Extract the (X, Y) coordinate from the center of the cell holding the provided text.  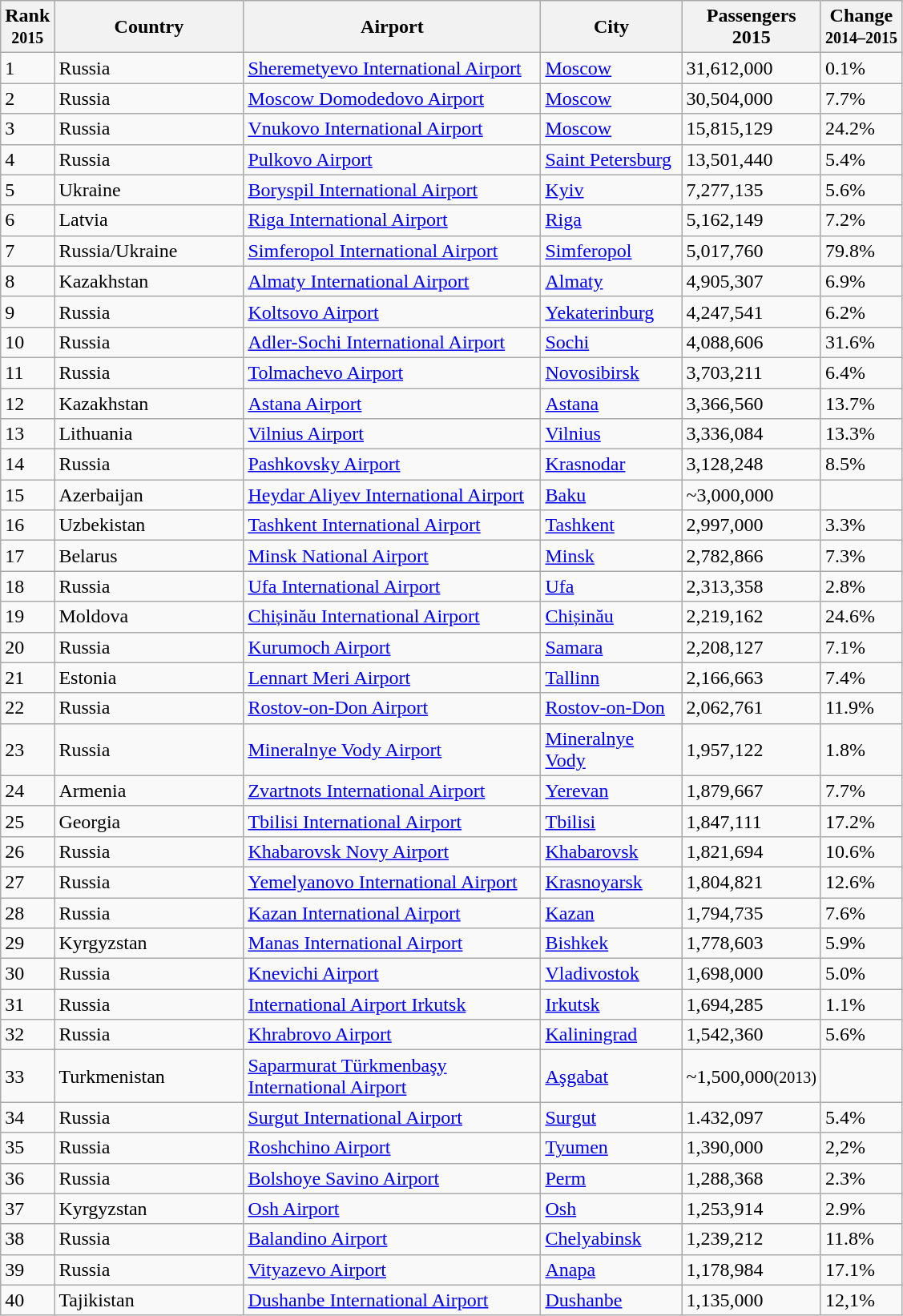
1 (27, 68)
Chelyabinsk (611, 1239)
~3,000,000 (752, 495)
7.6% (861, 912)
2,997,000 (752, 525)
4,088,606 (752, 342)
Khabarovsk Novy Airport (393, 851)
Surgut International Airport (393, 1117)
Krasnodar (611, 465)
Osh (611, 1209)
Saint Petersburg (611, 159)
32 (27, 1035)
Samara (611, 647)
Kazan International Airport (393, 912)
Irkutsk (611, 1004)
31.6% (861, 342)
Tbilisi International Airport (393, 821)
28 (27, 912)
Yemelyanovo International Airport (393, 882)
3,336,084 (752, 434)
Azerbaijan (149, 495)
7.4% (861, 678)
18 (27, 586)
Country (149, 27)
5 (27, 190)
Surgut (611, 1117)
Dushanbe International Airport (393, 1300)
Balandino Airport (393, 1239)
Heydar Aliyev International Airport (393, 495)
1,135,000 (752, 1300)
3,703,211 (752, 372)
Saparmurat Türkmenbaşy International Airport (393, 1077)
Georgia (149, 821)
2.9% (861, 1209)
Adler-Sochi International Airport (393, 342)
14 (27, 465)
12,1% (861, 1300)
Tashkent (611, 525)
15,815,129 (752, 129)
Turkmenistan (149, 1077)
6.2% (861, 312)
Ufa (611, 586)
13.7% (861, 403)
1,778,603 (752, 944)
37 (27, 1209)
33 (27, 1077)
2,782,866 (752, 556)
Rostov-on-Don (611, 708)
1,804,821 (752, 882)
Chișinău International Airport (393, 617)
2,2% (861, 1148)
13.3% (861, 434)
Russia/Ukraine (149, 251)
Vityazevo Airport (393, 1270)
7.1% (861, 647)
~1,500,000(2013) (752, 1077)
Aşgabat (611, 1077)
Tolmachevo Airport (393, 372)
International Airport Irkutsk (393, 1004)
3,128,248 (752, 465)
Change2014–2015 (861, 27)
1,253,914 (752, 1209)
Passengers2015 (752, 27)
29 (27, 944)
21 (27, 678)
5,162,149 (752, 220)
Tallinn (611, 678)
Rank2015 (27, 27)
Minsk (611, 556)
1,847,111 (752, 821)
12 (27, 403)
11 (27, 372)
40 (27, 1300)
3 (27, 129)
8 (27, 281)
Moscow Domodedovo Airport (393, 99)
5.0% (861, 974)
Astana (611, 403)
2.3% (861, 1178)
5.9% (861, 944)
1,957,122 (752, 750)
Tbilisi (611, 821)
2 (27, 99)
1,390,000 (752, 1148)
20 (27, 647)
Tajikistan (149, 1300)
2,219,162 (752, 617)
1,698,000 (752, 974)
7 (27, 251)
Pashkovsky Airport (393, 465)
2,208,127 (752, 647)
79.8% (861, 251)
Bolshoye Savino Airport (393, 1178)
1,879,667 (752, 791)
26 (27, 851)
17.2% (861, 821)
10 (27, 342)
Almaty (611, 281)
Baku (611, 495)
9 (27, 312)
Novosibirsk (611, 372)
Kyiv (611, 190)
Minsk National Airport (393, 556)
6.9% (861, 281)
Tyumen (611, 1148)
15 (27, 495)
Uzbekistan (149, 525)
Kazan (611, 912)
City (611, 27)
Mineralnye Vody Airport (393, 750)
Ufa International Airport (393, 586)
17.1% (861, 1270)
Dushanbe (611, 1300)
36 (27, 1178)
Koltsovo Airport (393, 312)
Armenia (149, 791)
3,366,560 (752, 403)
31 (27, 1004)
5,017,760 (752, 251)
39 (27, 1270)
Knevichi Airport (393, 974)
Khrabrovo Airport (393, 1035)
1,794,735 (752, 912)
Vilnius (611, 434)
Mineralnye Vody (611, 750)
Almaty International Airport (393, 281)
1.432,097 (752, 1117)
Vladivostok (611, 974)
Roshchino Airport (393, 1148)
1.1% (861, 1004)
4 (27, 159)
Krasnoyarsk (611, 882)
Astana Airport (393, 403)
13 (27, 434)
Yerevan (611, 791)
17 (27, 556)
4,905,307 (752, 281)
Latvia (149, 220)
6.4% (861, 372)
0.1% (861, 68)
Perm (611, 1178)
Simferopol International Airport (393, 251)
2.8% (861, 586)
24.6% (861, 617)
Sheremetyevo International Airport (393, 68)
Kaliningrad (611, 1035)
11.8% (861, 1239)
Kurumoch Airport (393, 647)
Moldova (149, 617)
1,694,285 (752, 1004)
Lithuania (149, 434)
6 (27, 220)
Vilnius Airport (393, 434)
Belarus (149, 556)
Estonia (149, 678)
Sochi (611, 342)
27 (27, 882)
25 (27, 821)
Chișinău (611, 617)
23 (27, 750)
Tashkent International Airport (393, 525)
38 (27, 1239)
24.2% (861, 129)
1,288,368 (752, 1178)
3.3% (861, 525)
Khabarovsk (611, 851)
Manas International Airport (393, 944)
19 (27, 617)
Pulkovo Airport (393, 159)
Ukraine (149, 190)
30 (27, 974)
Riga International Airport (393, 220)
Bishkek (611, 944)
7.3% (861, 556)
13,501,440 (752, 159)
Simferopol (611, 251)
2,062,761 (752, 708)
Rostov-on-Don Airport (393, 708)
8.5% (861, 465)
24 (27, 791)
7,277,135 (752, 190)
1,239,212 (752, 1239)
10.6% (861, 851)
Lennart Meri Airport (393, 678)
Anapa (611, 1270)
Riga (611, 220)
1,178,984 (752, 1270)
34 (27, 1117)
31,612,000 (752, 68)
7.2% (861, 220)
30,504,000 (752, 99)
12.6% (861, 882)
2,313,358 (752, 586)
2,166,663 (752, 678)
35 (27, 1148)
22 (27, 708)
1,821,694 (752, 851)
Boryspil International Airport (393, 190)
11.9% (861, 708)
Airport (393, 27)
Vnukovo International Airport (393, 129)
Zvartnots International Airport (393, 791)
Yekaterinburg (611, 312)
16 (27, 525)
Osh Airport (393, 1209)
4,247,541 (752, 312)
1,542,360 (752, 1035)
1.8% (861, 750)
